Find where the given text appears and provide that cell's center as [X, Y] coordinate. 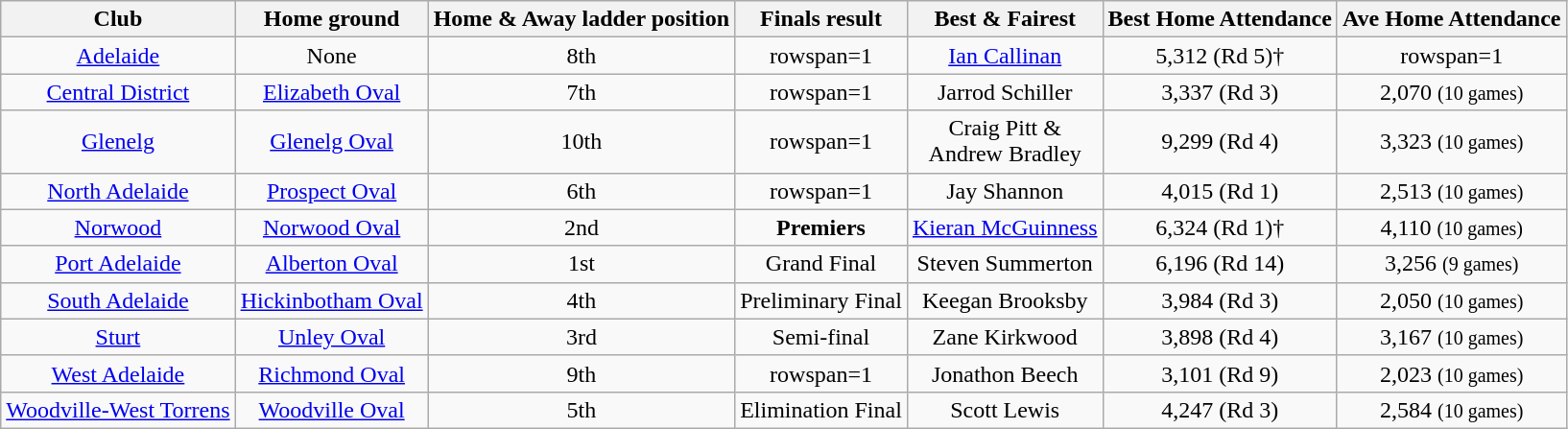
Club [118, 19]
Premiers [821, 227]
Best & Fairest [1005, 19]
Port Adelaide [118, 264]
Semi-final [821, 337]
9,299 (Rd 4) [1220, 142]
6,196 (Rd 14) [1220, 264]
Grand Final [821, 264]
Norwood Oval [332, 227]
Glenelg Oval [332, 142]
Jarrod Schiller [1005, 92]
3,167 (10 games) [1451, 337]
Unley Oval [332, 337]
Norwood [118, 227]
Keegan Brooksby [1005, 300]
Sturt [118, 337]
Ave Home Attendance [1451, 19]
6,324 (Rd 1)† [1220, 227]
Craig Pitt & Andrew Bradley [1005, 142]
1st [582, 264]
10th [582, 142]
Hickinbotham Oval [332, 300]
2,050 (10 games) [1451, 300]
2,023 (10 games) [1451, 373]
3,898 (Rd 4) [1220, 337]
8th [582, 56]
Woodville Oval [332, 410]
South Adelaide [118, 300]
Scott Lewis [1005, 410]
2,513 (10 games) [1451, 191]
4,015 (Rd 1) [1220, 191]
Ian Callinan [1005, 56]
4th [582, 300]
West Adelaide [118, 373]
Richmond Oval [332, 373]
5th [582, 410]
4,247 (Rd 3) [1220, 410]
2nd [582, 227]
3,101 (Rd 9) [1220, 373]
Jonathon Beech [1005, 373]
4,110 (10 games) [1451, 227]
Alberton Oval [332, 264]
2,584 (10 games) [1451, 410]
Central District [118, 92]
Elizabeth Oval [332, 92]
Steven Summerton [1005, 264]
Finals result [821, 19]
Elimination Final [821, 410]
None [332, 56]
3,256 (9 games) [1451, 264]
2,070 (10 games) [1451, 92]
3,323 (10 games) [1451, 142]
6th [582, 191]
Glenelg [118, 142]
Best Home Attendance [1220, 19]
Woodville-West Torrens [118, 410]
Home ground [332, 19]
3rd [582, 337]
North Adelaide [118, 191]
Preliminary Final [821, 300]
Jay Shannon [1005, 191]
Adelaide [118, 56]
Kieran McGuinness [1005, 227]
Zane Kirkwood [1005, 337]
9th [582, 373]
Home & Away ladder position [582, 19]
Prospect Oval [332, 191]
3,984 (Rd 3) [1220, 300]
3,337 (Rd 3) [1220, 92]
7th [582, 92]
5,312 (Rd 5)† [1220, 56]
